Scan for the cell matching the given text and deliver its (x, y) coordinate at center. 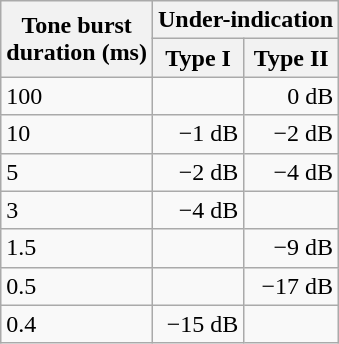
−17 dB (292, 286)
100 (77, 96)
5 (77, 172)
3 (77, 210)
0.4 (77, 324)
Under-indication (245, 20)
0 dB (292, 96)
1.5 (77, 248)
−9 dB (292, 248)
Type I (198, 58)
−1 dB (198, 134)
−15 dB (198, 324)
0.5 (77, 286)
Type II (292, 58)
Tone burstduration (ms) (77, 39)
10 (77, 134)
